Provide the (x, y) coordinate of the cell's center where the given text is located.  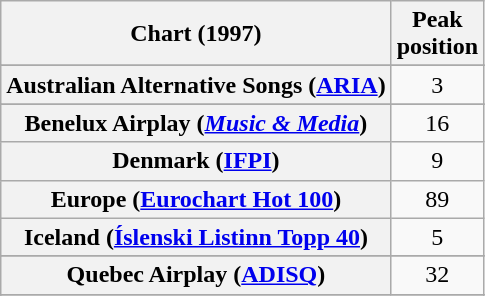
32 (437, 275)
5 (437, 237)
3 (437, 85)
Denmark (IFPI) (196, 161)
Europe (Eurochart Hot 100) (196, 199)
Quebec Airplay (ADISQ) (196, 275)
Peakposition (437, 34)
16 (437, 123)
Iceland (Íslenski Listinn Topp 40) (196, 237)
9 (437, 161)
Chart (1997) (196, 34)
Benelux Airplay (Music & Media) (196, 123)
Australian Alternative Songs (ARIA) (196, 85)
89 (437, 199)
